From the cell containing the given text, extract its center point as [X, Y] coordinate. 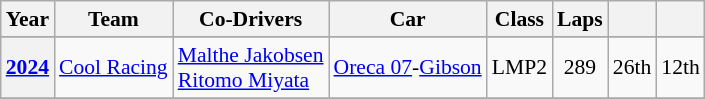
Year [28, 19]
Co-Drivers [251, 19]
26th [632, 68]
Oreca 07-Gibson [408, 68]
2024 [28, 68]
12th [680, 68]
Malthe Jakobsen Ritomo Miyata [251, 68]
LMP2 [520, 68]
Class [520, 19]
Team [114, 19]
Laps [580, 19]
Cool Racing [114, 68]
289 [580, 68]
Car [408, 19]
